Locate the cell with the specified text and output its [x, y] center coordinate. 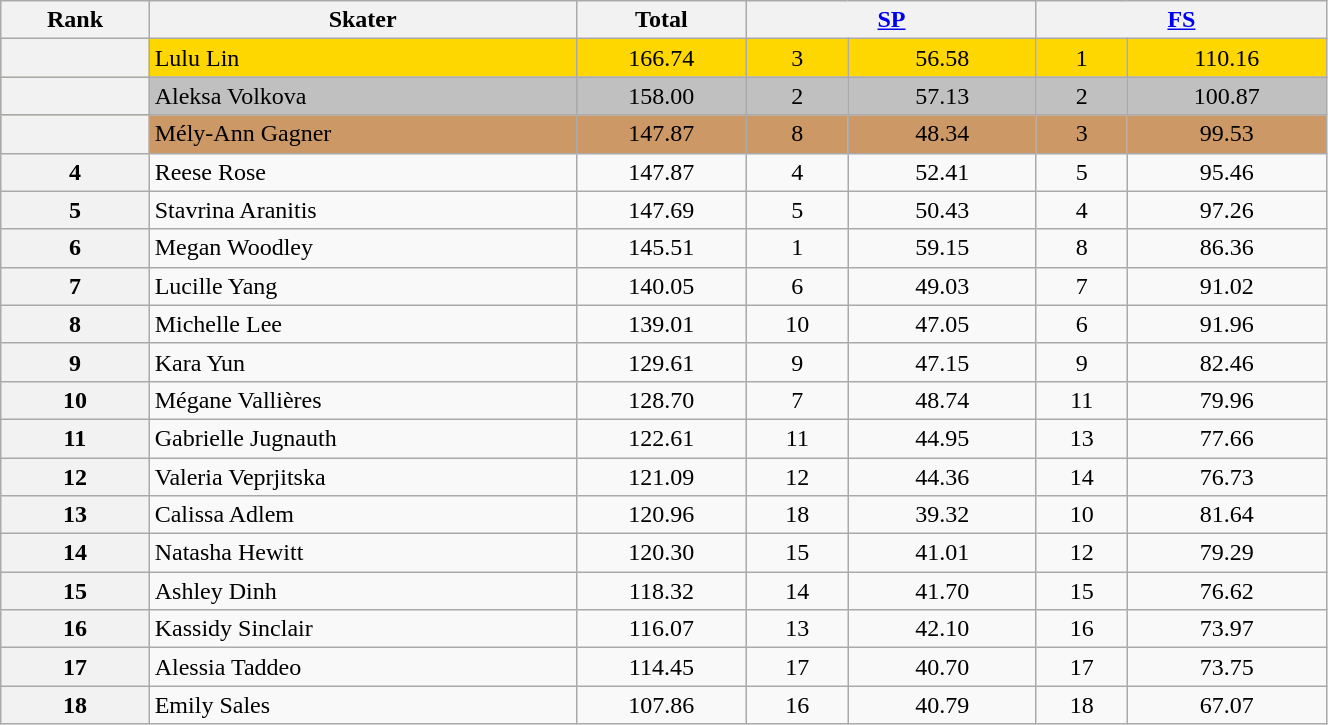
Emily Sales [362, 705]
Alessia Taddeo [362, 667]
118.32 [661, 591]
79.29 [1226, 553]
Skater [362, 20]
73.97 [1226, 629]
40.70 [942, 667]
42.10 [942, 629]
FS [1181, 20]
Michelle Lee [362, 324]
147.69 [661, 210]
56.58 [942, 58]
139.01 [661, 324]
145.51 [661, 248]
39.32 [942, 515]
44.36 [942, 477]
114.45 [661, 667]
166.74 [661, 58]
Kassidy Sinclair [362, 629]
120.30 [661, 553]
Reese Rose [362, 172]
73.75 [1226, 667]
95.46 [1226, 172]
Aleksa Volkova [362, 96]
110.16 [1226, 58]
57.13 [942, 96]
79.96 [1226, 400]
107.86 [661, 705]
140.05 [661, 286]
Kara Yun [362, 362]
120.96 [661, 515]
91.02 [1226, 286]
76.62 [1226, 591]
67.07 [1226, 705]
91.96 [1226, 324]
Natasha Hewitt [362, 553]
Mégane Vallières [362, 400]
47.15 [942, 362]
Ashley Dinh [362, 591]
Valeria Veprjitska [362, 477]
47.05 [942, 324]
86.36 [1226, 248]
99.53 [1226, 134]
48.74 [942, 400]
SP [892, 20]
121.09 [661, 477]
97.26 [1226, 210]
44.95 [942, 438]
Rank [75, 20]
81.64 [1226, 515]
49.03 [942, 286]
Lulu Lin [362, 58]
41.70 [942, 591]
116.07 [661, 629]
41.01 [942, 553]
48.34 [942, 134]
52.41 [942, 172]
158.00 [661, 96]
59.15 [942, 248]
122.61 [661, 438]
Stavrina Aranitis [362, 210]
Megan Woodley [362, 248]
Total [661, 20]
Lucille Yang [362, 286]
40.79 [942, 705]
77.66 [1226, 438]
76.73 [1226, 477]
100.87 [1226, 96]
128.70 [661, 400]
50.43 [942, 210]
Mély-Ann Gagner [362, 134]
129.61 [661, 362]
Calissa Adlem [362, 515]
82.46 [1226, 362]
Gabrielle Jugnauth [362, 438]
